Extract the [X, Y] coordinate from the center of the cell holding the provided text.  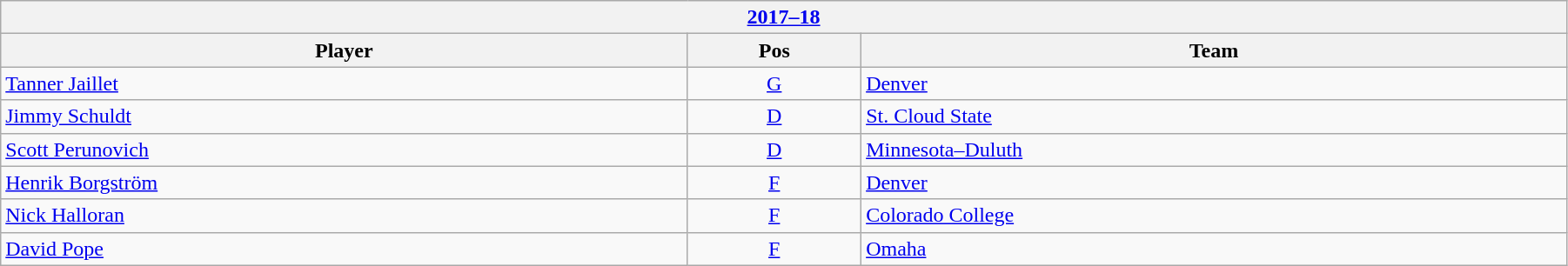
Henrik Borgström [345, 183]
Colorado College [1215, 216]
Jimmy Schuldt [345, 116]
Nick Halloran [345, 216]
Tanner Jaillet [345, 83]
Team [1215, 50]
G [774, 83]
Scott Perunovich [345, 150]
2017–18 [784, 17]
David Pope [345, 249]
Minnesota–Duluth [1215, 150]
Omaha [1215, 249]
St. Cloud State [1215, 116]
Player [345, 50]
Pos [774, 50]
